Pinpoint the cell where the given text exists, returning its (x, y) midpoint coordinate. 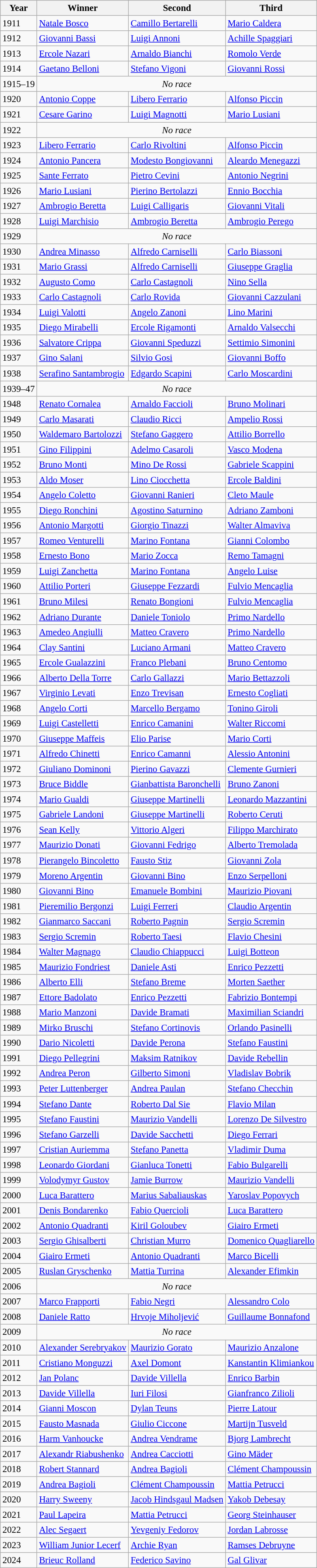
Vladislav Bobrik (271, 1073)
1912 (19, 38)
1983 (19, 936)
Stefano Garzelli (83, 1134)
Gianmarco Saccani (83, 921)
Leonardo Mazzantini (271, 800)
Roberto Pagnin (177, 921)
Angelo Luise (271, 571)
Peter Luttenberger (83, 1089)
1995 (19, 1119)
Settimio Simonini (271, 343)
1933 (19, 297)
Martijn Tusveld (271, 1423)
Bruce Biddle (83, 784)
1991 (19, 1058)
1964 (19, 647)
Antonio Pancera (83, 160)
Gabriele Scappini (271, 465)
Angelo Coletto (83, 495)
Sergio Ghisalberti (83, 1241)
Walter Riccomi (271, 723)
1988 (19, 1013)
Filippo Marchirato (271, 830)
2006 (19, 1287)
Third (271, 8)
Mario Zocca (177, 556)
Virginio Levati (83, 693)
Hrvoje Miholjević (177, 1317)
1977 (19, 845)
Cristiano Monguzzi (83, 1363)
2018 (19, 1469)
2005 (19, 1271)
Edgardo Scapini (177, 373)
Harry Sweeny (83, 1500)
2010 (19, 1347)
1996 (19, 1134)
Diego Mirabelli (83, 328)
Romeo Venturelli (83, 541)
Ruslan Gryschenko (83, 1271)
1999 (19, 1180)
Diego Ferrari (271, 1134)
Maurizio Donati (83, 845)
1959 (19, 571)
Ernesto Bono (83, 556)
2023 (19, 1545)
Yakob Debesay (271, 1500)
Giovanni Zola (271, 860)
Remo Tamagni (271, 556)
Davide Rebellin (271, 1058)
2007 (19, 1302)
Archie Ryan (177, 1545)
Bruno Molinari (271, 404)
2011 (19, 1363)
Clay Santini (83, 647)
Tonino Giroli (271, 708)
1969 (19, 723)
1974 (19, 800)
Vittorio Algeri (177, 830)
Jacob Hindsgaul Madsen (177, 1500)
Mario Grassi (83, 267)
Mario Corti (271, 738)
Fabio Bulgarelli (271, 1165)
Lino Marini (271, 313)
Alfredo Chinetti (83, 754)
Vladimir Duma (271, 1149)
1925 (19, 175)
Giorgio Tinazzi (177, 526)
Modesto Bongiovanni (177, 160)
Giulio Ciccone (177, 1423)
1956 (19, 526)
Gino Mäder (271, 1454)
Gino Filippini (83, 449)
Bruno Zanoni (271, 784)
Gabriele Landoni (83, 815)
1971 (19, 754)
Marco Frapporti (83, 1302)
Nino Sella (271, 282)
Serafino Santambrogio (83, 373)
Enrico Barbin (271, 1378)
Renato Bongioni (177, 602)
Second (177, 8)
1978 (19, 860)
1967 (19, 693)
Luigi Magnotti (177, 115)
Alexandr Riabushenko (83, 1454)
Mattia Turrina (177, 1271)
1980 (19, 891)
Giovanni Rossi (271, 69)
Lorenzo De Silvestro (271, 1119)
1986 (19, 982)
Bruno Centomo (271, 662)
Cleto Maule (271, 495)
1970 (19, 738)
1924 (19, 160)
Giuseppe Fezzardi (177, 587)
2013 (19, 1393)
Pierino Gavazzi (177, 769)
2021 (19, 1515)
1913 (19, 54)
Winner (83, 8)
Gaetano Belloni (83, 69)
1921 (19, 115)
Antonio Margotti (83, 526)
Christian Murro (177, 1241)
2003 (19, 1241)
Kiril Goloubev (177, 1225)
Marius Sabaliauskas (177, 1195)
Pietro Cevini (177, 175)
Giovanni Ranieri (177, 495)
Pierino Bertolazzi (177, 191)
1928 (19, 221)
1949 (19, 419)
Clemente Gurnieri (271, 769)
1938 (19, 373)
Luciano Armani (177, 647)
1920 (19, 99)
1932 (19, 282)
Stefano Vigoni (177, 69)
Alberto Della Torre (83, 678)
1976 (19, 830)
Yevgeniy Fedorov (177, 1530)
Giovanni Speduzzi (177, 343)
Lino Ciocchetta (177, 480)
Enzo Serpelloni (271, 876)
Enrico Camanni (177, 754)
Stefano Gaggero (177, 434)
Gianni Colombo (271, 541)
Orlando Pasinelli (271, 1028)
William Junior Lecerf (83, 1545)
1961 (19, 602)
Giovanni Vitali (271, 206)
Harm Vanhoucke (83, 1439)
1958 (19, 556)
Vasco Modena (271, 449)
1981 (19, 906)
Giovanni Boffo (271, 358)
1929 (19, 236)
1922 (19, 130)
1992 (19, 1073)
Maurizio Gorato (177, 1347)
Luigi Calligaris (177, 206)
Yaroslav Popovych (271, 1195)
Adriano Zamboni (271, 511)
Giovanni Fedrigo (177, 845)
Fausto Masnada (83, 1423)
2022 (19, 1530)
1963 (19, 632)
Alessio Antonini (271, 754)
Stefano Cortinovis (177, 1028)
Jordan Labrosse (271, 1530)
Pierre Latour (271, 1408)
1955 (19, 511)
Walter Magnago (83, 952)
Mario Manzoni (83, 1013)
1987 (19, 998)
Angelo Zanoni (177, 313)
1953 (19, 480)
1939–47 (19, 389)
Alec Segaert (83, 1530)
Maurizio Fondriest (83, 967)
Luigi Marchisio (83, 221)
Ampelio Rossi (271, 419)
1968 (19, 708)
Salvatore Crippa (83, 343)
Stefano Checchin (271, 1089)
Marco Bicelli (271, 1256)
1966 (19, 678)
Maksim Ratnikov (177, 1058)
Morten Saether (271, 982)
Gianbattista Baronchelli (177, 784)
1926 (19, 191)
Antonio Coppe (83, 99)
Giuseppe Maffeis (83, 738)
Carlo Biassoni (271, 251)
1911 (19, 23)
1936 (19, 343)
Franco Plebani (177, 662)
Volodymyr Gustov (83, 1180)
Stefano Panetta (177, 1149)
1931 (19, 267)
Mario Bettazzoli (271, 678)
Daniele Asti (177, 967)
Gino Salani (83, 358)
Agostino Saturnino (177, 511)
1994 (19, 1104)
Robert Stannard (83, 1469)
Enzo Trevisan (177, 693)
Giuliano Dominoni (83, 769)
Augusto Como (83, 282)
Elio Parise (177, 738)
1950 (19, 434)
Mino De Rossi (177, 465)
Luigi Botteon (271, 952)
Roberto Ceruti (271, 815)
Alexander Serebryakov (83, 1347)
Andrea Peron (83, 1073)
Stefano Dante (83, 1104)
1954 (19, 495)
Andrea Paulan (177, 1089)
1997 (19, 1149)
1923 (19, 145)
Ambrogio Perego (271, 221)
Claudio Argentin (271, 906)
Flavio Milan (271, 1104)
Fausto Stiz (177, 860)
Carlo Rivoltini (177, 145)
Jamie Burrow (177, 1180)
1935 (19, 328)
Cristian Auriemma (83, 1149)
Luigi Zanchetta (83, 571)
Gianfranco Zilioli (271, 1393)
Claudio Ricci (177, 419)
Sean Kelly (83, 830)
Ercole Gualazzini (83, 662)
Alessandro Colo (271, 1302)
Mirko Bruschi (83, 1028)
1960 (19, 587)
Luigi Valotti (83, 313)
1962 (19, 617)
1990 (19, 1043)
Moreno Argentin (83, 876)
Gilberto Simoni (177, 1073)
Ennio Bocchia (271, 191)
Walter Almaviva (271, 526)
1965 (19, 662)
Achille Spaggiari (271, 38)
Renato Cornalea (83, 404)
Pieremilio Bergonzi (83, 906)
1998 (19, 1165)
Daniele Ratto (83, 1317)
Carlo Moscardini (271, 373)
Andrea Cacciotti (177, 1454)
Fabrizio Bontempi (271, 998)
Jan Polanc (83, 1378)
1930 (19, 251)
Fabio Negri (177, 1302)
Aleardo Menegazzi (271, 160)
2012 (19, 1378)
Amedeo Angiulli (83, 632)
Roberto Taesi (177, 936)
Giovanni Bassi (83, 38)
Daniele Toniolo (177, 617)
Axel Domont (177, 1363)
Adriano Durante (83, 617)
1973 (19, 784)
Georg Steinhauser (271, 1515)
Maximilian Sciandri (271, 1013)
Denis Bondarenko (83, 1211)
Gianni Moscon (83, 1408)
1937 (19, 358)
Mario Gualdi (83, 800)
Waldemaro Bartolozzi (83, 434)
1957 (19, 541)
Marcello Bergamo (177, 708)
Luigi Ferreri (177, 906)
Luigi Annoni (177, 38)
Natale Bosco (83, 23)
Silvio Gosi (177, 358)
1914 (19, 69)
1982 (19, 921)
Camillo Bertarelli (177, 23)
1915–19 (19, 84)
Carlo Gallazzi (177, 678)
Arnaldo Valsecchi (271, 328)
Carlo Rovida (177, 297)
2020 (19, 1500)
Maurizio Piovani (271, 891)
Cesare Garino (83, 115)
1985 (19, 967)
Arnaldo Faccioli (177, 404)
Alberto Elli (83, 982)
Alberto Tremolada (271, 845)
1972 (19, 769)
Alexander Efimkin (271, 1271)
Aldo Moser (83, 480)
2009 (19, 1332)
Bruno Milesi (83, 602)
2000 (19, 1195)
1975 (19, 815)
Diego Ronchini (83, 511)
Mario Caldera (271, 23)
Ercole Baldini (271, 480)
Gianluca Tonetti (177, 1165)
Bjorg Lambrecht (271, 1439)
Pierangelo Bincoletto (83, 860)
Ramses Debruyne (271, 1545)
Domenico Quagliarello (271, 1241)
2017 (19, 1454)
Ercole Nazari (83, 54)
Diego Pellegrini (83, 1058)
2014 (19, 1408)
Enrico Camanini (177, 723)
Kanstantin Klimiankou (271, 1363)
Guillaume Bonnafond (271, 1317)
Paul Lapeira (83, 1515)
Ettore Badolato (83, 998)
Attilio Borrello (271, 434)
Sante Ferrato (83, 175)
Stefano Breme (177, 982)
1984 (19, 952)
1951 (19, 449)
Davide Sacchetti (177, 1134)
Adelmo Casaroli (177, 449)
2001 (19, 1211)
Bruno Monti (83, 465)
2008 (19, 1317)
Leonardo Giordani (83, 1165)
Flavio Chesini (271, 936)
Dylan Teuns (177, 1408)
1989 (19, 1028)
Andrea Minasso (83, 251)
1952 (19, 465)
Fabio Quercioli (177, 1211)
Angelo Corti (83, 708)
Ercole Rigamonti (177, 328)
Emanuele Bombini (177, 891)
Giuseppe Graglia (271, 267)
1948 (19, 404)
Giovanni Cazzulani (271, 297)
2016 (19, 1439)
Antonio Negrini (271, 175)
Claudio Chiappucci (177, 952)
1979 (19, 876)
Arnaldo Bianchi (177, 54)
1934 (19, 313)
Davide Bramati (177, 1013)
Romolo Verde (271, 54)
2015 (19, 1423)
Attilio Porteri (83, 587)
Carlo Masarati (83, 419)
Maurizio Anzalone (271, 1347)
Luigi Castelletti (83, 723)
Ernesto Cogliati (271, 693)
Dario Nicoletti (83, 1043)
1993 (19, 1089)
2002 (19, 1225)
Davide Perona (177, 1043)
Iuri Filosi (177, 1393)
2019 (19, 1485)
1927 (19, 206)
Year (19, 8)
Roberto Dal Sie (177, 1104)
Andrea Vendrame (177, 1439)
2004 (19, 1256)
